Search for the cell housing the specified text and yield its (x, y) center coordinate. 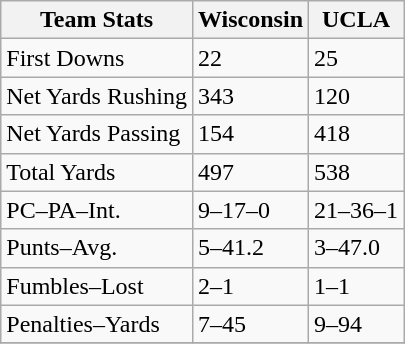
497 (251, 172)
9–94 (356, 324)
21–36–1 (356, 210)
Punts–Avg. (97, 248)
Fumbles–Lost (97, 286)
538 (356, 172)
2–1 (251, 286)
Wisconsin (251, 20)
1–1 (356, 286)
First Downs (97, 58)
Net Yards Passing (97, 134)
154 (251, 134)
5–41.2 (251, 248)
PC–PA–Int. (97, 210)
3–47.0 (356, 248)
22 (251, 58)
25 (356, 58)
Total Yards (97, 172)
418 (356, 134)
Penalties–Yards (97, 324)
7–45 (251, 324)
Net Yards Rushing (97, 96)
120 (356, 96)
343 (251, 96)
Team Stats (97, 20)
UCLA (356, 20)
9–17–0 (251, 210)
